Scan for the cell matching the given text and deliver its (X, Y) coordinate at center. 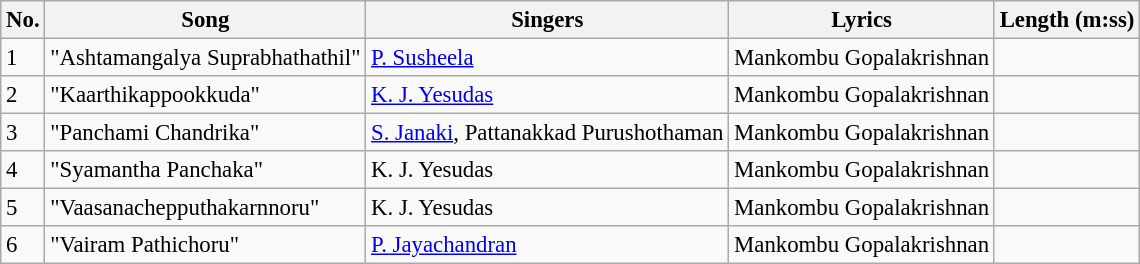
Singers (548, 20)
"Panchami Chandrika" (206, 133)
S. Janaki, Pattanakkad Purushothaman (548, 133)
P. Jayachandran (548, 245)
1 (23, 58)
5 (23, 208)
2 (23, 95)
P. Susheela (548, 58)
Lyrics (862, 20)
"Vairam Pathichoru" (206, 245)
"Ashtamangalya Suprabhathathil" (206, 58)
"Vaasanachepputhakarnnoru" (206, 208)
6 (23, 245)
No. (23, 20)
3 (23, 133)
"Kaarthikappookkuda" (206, 95)
"Syamantha Panchaka" (206, 170)
Length (m:ss) (1066, 20)
Song (206, 20)
4 (23, 170)
